Return the [x, y] coordinate for the center point of the cell that contains the specified text.  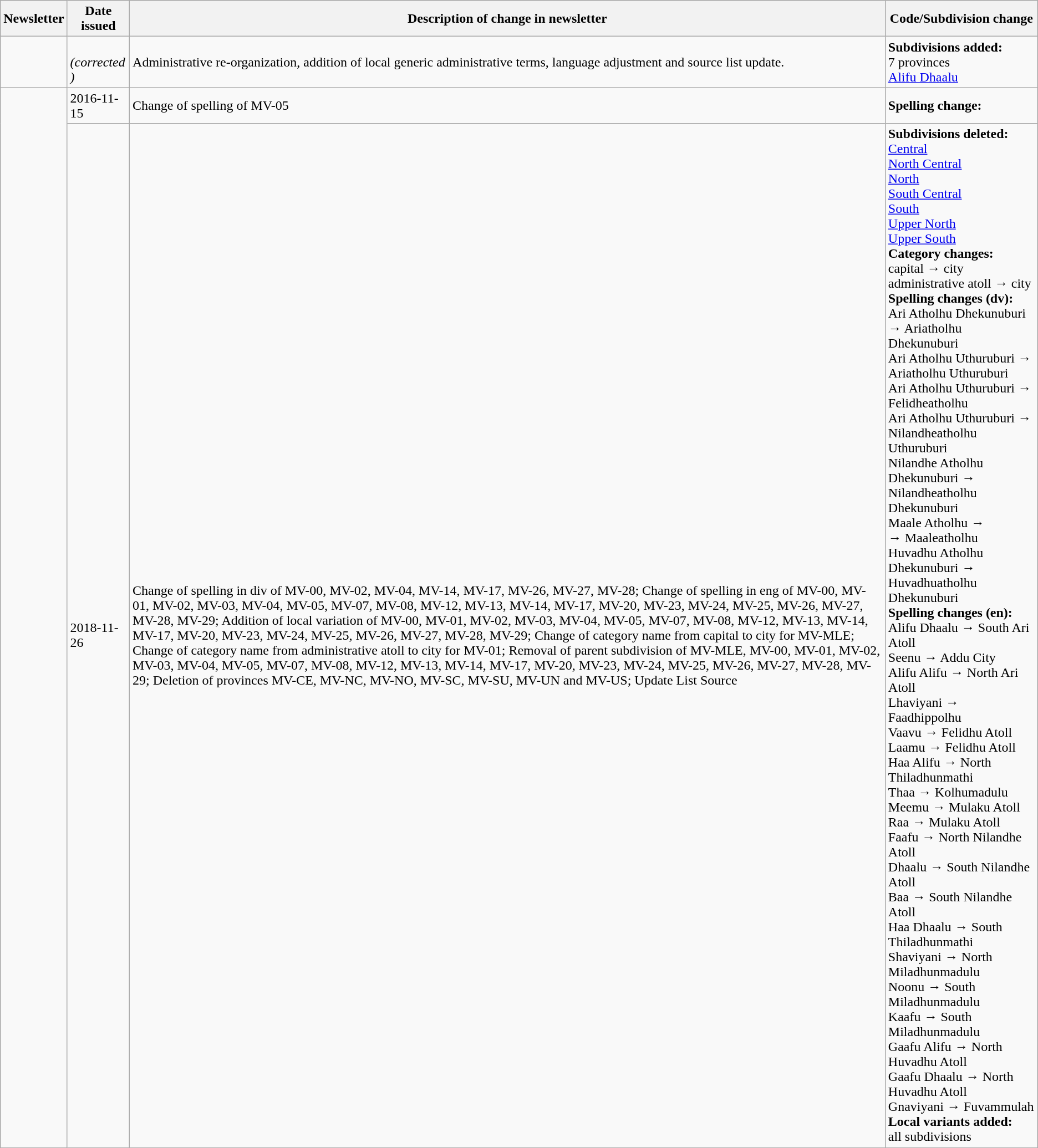
2018-11-26 [98, 635]
(corrected ) [98, 62]
Newsletter [34, 19]
2016-11-15 [98, 105]
Date issued [98, 19]
Change of spelling of MV-05 [508, 105]
Code/Subdivision change [961, 19]
Description of change in newsletter [508, 19]
Administrative re-organization, addition of local generic administrative terms, language adjustment and source list update. [508, 62]
Subdivisions added: 7 provinces Alifu Dhaalu [961, 62]
Spelling change: [961, 105]
